Return the [x, y] coordinate for the center point of the cell that contains the specified text.  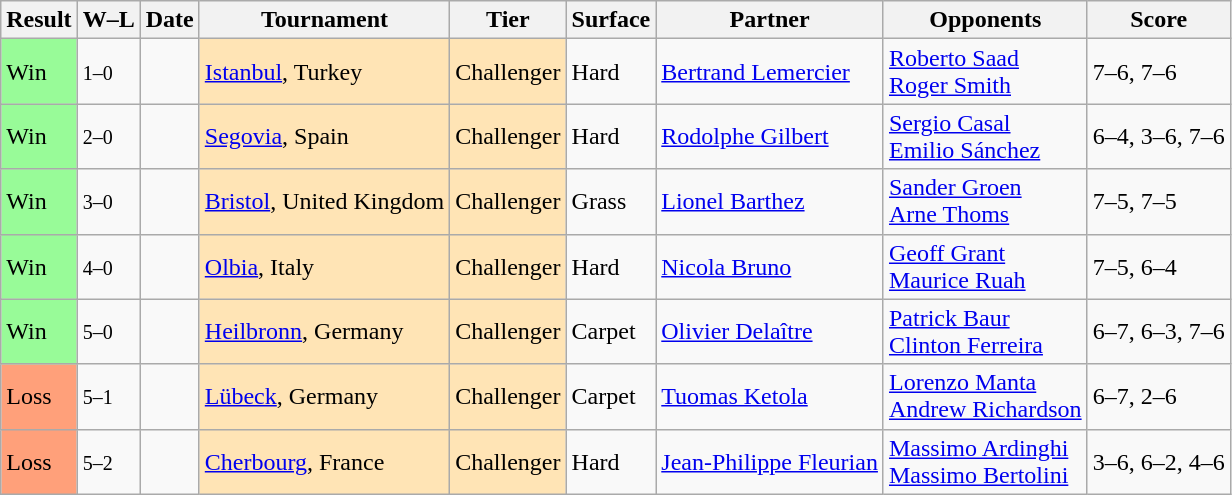
Patrick Baur Clinton Ferreira [985, 332]
Bristol, United Kingdom [324, 202]
Score [1158, 20]
5–1 [108, 396]
Istanbul, Turkey [324, 72]
Roberto Saad Roger Smith [985, 72]
Sergio Casal Emilio Sánchez [985, 136]
5–2 [108, 462]
Massimo Ardinghi Massimo Bertolini [985, 462]
Sander Groen Arne Thoms [985, 202]
W–L [108, 20]
Lübeck, Germany [324, 396]
Tuomas Ketola [770, 396]
4–0 [108, 266]
3–6, 6–2, 4–6 [1158, 462]
7–5, 6–4 [1158, 266]
6–4, 3–6, 7–6 [1158, 136]
Tournament [324, 20]
Lionel Barthez [770, 202]
Surface [611, 20]
3–0 [108, 202]
Date [170, 20]
Opponents [985, 20]
Partner [770, 20]
1–0 [108, 72]
Olbia, Italy [324, 266]
Result [39, 20]
5–0 [108, 332]
7–6, 7–6 [1158, 72]
Olivier Delaître [770, 332]
Geoff Grant Maurice Ruah [985, 266]
6–7, 6–3, 7–6 [1158, 332]
Bertrand Lemercier [770, 72]
Rodolphe Gilbert [770, 136]
7–5, 7–5 [1158, 202]
Tier [508, 20]
Nicola Bruno [770, 266]
Segovia, Spain [324, 136]
Grass [611, 202]
Cherbourg, France [324, 462]
6–7, 2–6 [1158, 396]
2–0 [108, 136]
Jean-Philippe Fleurian [770, 462]
Heilbronn, Germany [324, 332]
Lorenzo Manta Andrew Richardson [985, 396]
